Return the [x, y] coordinate for the center point of the cell that contains the specified text.  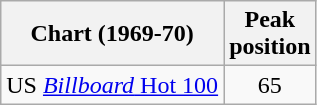
Chart (1969-70) [112, 34]
Peakposition [270, 34]
65 [270, 85]
US Billboard Hot 100 [112, 85]
